Capture the cell that displays the provided text and extract its [x, y] central coordinate. 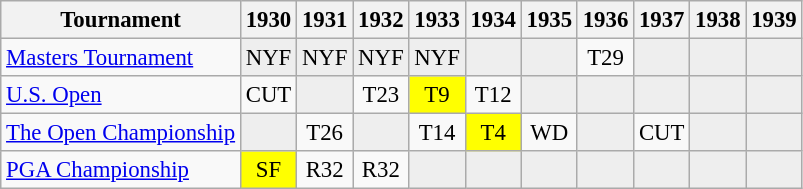
1932 [381, 20]
The Open Championship [121, 133]
T26 [325, 133]
SF [268, 170]
Tournament [121, 20]
1936 [605, 20]
1939 [774, 20]
T9 [437, 95]
1937 [662, 20]
T12 [493, 95]
T4 [493, 133]
Masters Tournament [121, 58]
1938 [718, 20]
PGA Championship [121, 170]
1935 [549, 20]
T29 [605, 58]
T23 [381, 95]
1930 [268, 20]
1934 [493, 20]
1931 [325, 20]
T14 [437, 133]
U.S. Open [121, 95]
1933 [437, 20]
WD [549, 133]
